Provide the (X, Y) coordinate of the cell's center where the given text is located.  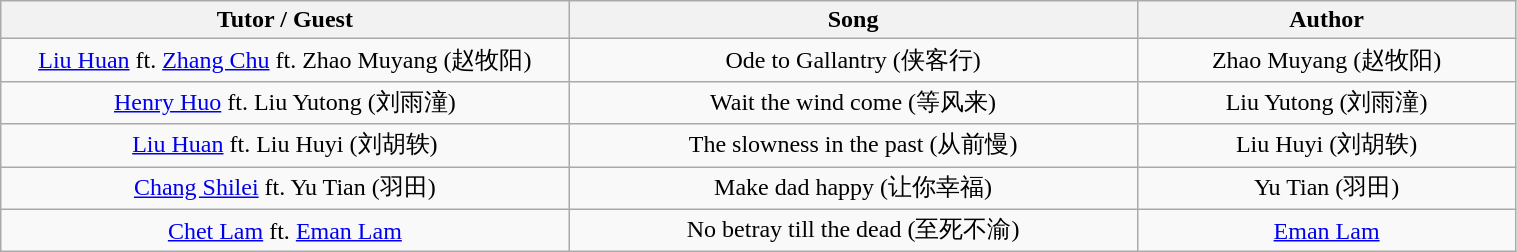
Liu Yutong (刘雨潼) (1326, 102)
Zhao Muyang (赵牧阳) (1326, 60)
Liu Huan ft. Liu Huyi (刘胡轶) (285, 146)
Henry Huo ft. Liu Yutong (刘雨潼) (285, 102)
Eman Lam (1326, 230)
Chang Shilei ft. Yu Tian (羽田) (285, 188)
Tutor / Guest (285, 20)
No betray till the dead (至死不渝) (853, 230)
Make dad happy (让你幸福) (853, 188)
The slowness in the past (从前慢) (853, 146)
Chet Lam ft. Eman Lam (285, 230)
Author (1326, 20)
Song (853, 20)
Liu Huyi (刘胡轶) (1326, 146)
Wait the wind come (等风来) (853, 102)
Liu Huan ft. Zhang Chu ft. Zhao Muyang (赵牧阳) (285, 60)
Yu Tian (羽田) (1326, 188)
Ode to Gallantry (侠客行) (853, 60)
